Output the [X, Y] coordinate of the center of the cell containing the given text.  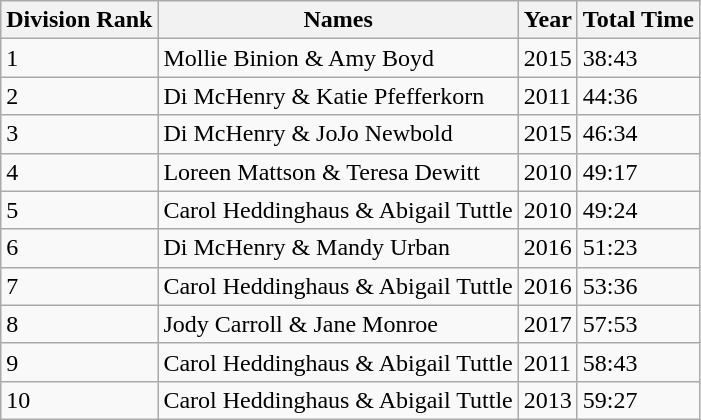
Loreen Mattson & Teresa Dewitt [338, 172]
Di McHenry & Mandy Urban [338, 248]
57:53 [638, 324]
6 [80, 248]
2017 [548, 324]
3 [80, 134]
46:34 [638, 134]
8 [80, 324]
Total Time [638, 20]
59:27 [638, 400]
7 [80, 286]
49:17 [638, 172]
1 [80, 58]
Di McHenry & Katie Pfefferkorn [338, 96]
51:23 [638, 248]
5 [80, 210]
10 [80, 400]
Names [338, 20]
4 [80, 172]
49:24 [638, 210]
Di McHenry & JoJo Newbold [338, 134]
38:43 [638, 58]
Mollie Binion & Amy Boyd [338, 58]
Jody Carroll & Jane Monroe [338, 324]
Year [548, 20]
2013 [548, 400]
9 [80, 362]
Division Rank [80, 20]
58:43 [638, 362]
2 [80, 96]
44:36 [638, 96]
53:36 [638, 286]
